Provide the (x, y) coordinate of the cell's center where the given text is located.  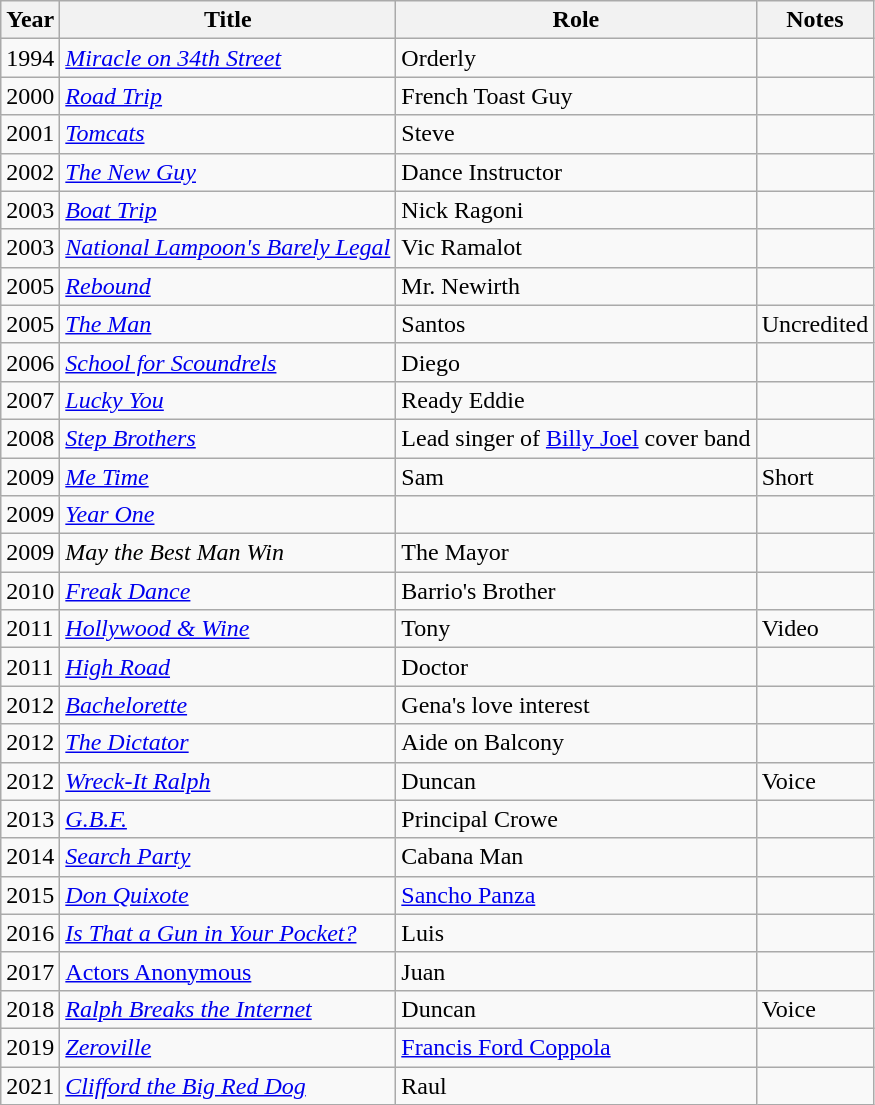
2018 (30, 1009)
Cabana Man (576, 857)
2016 (30, 933)
Wreck-It Ralph (228, 781)
Video (815, 629)
2017 (30, 971)
Aide on Balcony (576, 743)
2010 (30, 591)
2013 (30, 819)
French Toast Guy (576, 96)
2008 (30, 438)
Bachelorette (228, 705)
Vic Ramalot (576, 248)
Don Quixote (228, 895)
Uncredited (815, 324)
Title (228, 20)
2021 (30, 1085)
Steve (576, 134)
2006 (30, 362)
Mr. Newirth (576, 286)
Step Brothers (228, 438)
Boat Trip (228, 210)
Road Trip (228, 96)
Gena's love interest (576, 705)
Notes (815, 20)
School for Scoundrels (228, 362)
Year (30, 20)
The New Guy (228, 172)
Role (576, 20)
Search Party (228, 857)
Zeroville (228, 1047)
Clifford the Big Red Dog (228, 1085)
Francis Ford Coppola (576, 1047)
Short (815, 477)
2015 (30, 895)
Doctor (576, 667)
Juan (576, 971)
2019 (30, 1047)
Nick Ragoni (576, 210)
2000 (30, 96)
High Road (228, 667)
Is That a Gun in Your Pocket? (228, 933)
The Dictator (228, 743)
Diego (576, 362)
Tony (576, 629)
Freak Dance (228, 591)
The Mayor (576, 553)
Actors Anonymous (228, 971)
2002 (30, 172)
Ready Eddie (576, 400)
Tomcats (228, 134)
National Lampoon's Barely Legal (228, 248)
Rebound (228, 286)
Ralph Breaks the Internet (228, 1009)
2001 (30, 134)
Dance Instructor (576, 172)
Luis (576, 933)
2007 (30, 400)
Miracle on 34th Street (228, 58)
1994 (30, 58)
2014 (30, 857)
Raul (576, 1085)
The Man (228, 324)
Me Time (228, 477)
Lucky You (228, 400)
G.B.F. (228, 819)
Orderly (576, 58)
Barrio's Brother (576, 591)
Year One (228, 515)
Principal Crowe (576, 819)
Lead singer of Billy Joel cover band (576, 438)
Sam (576, 477)
Hollywood & Wine (228, 629)
May the Best Man Win (228, 553)
Sancho Panza (576, 895)
Santos (576, 324)
